Pinpoint the cell where the given text exists, returning its (x, y) midpoint coordinate. 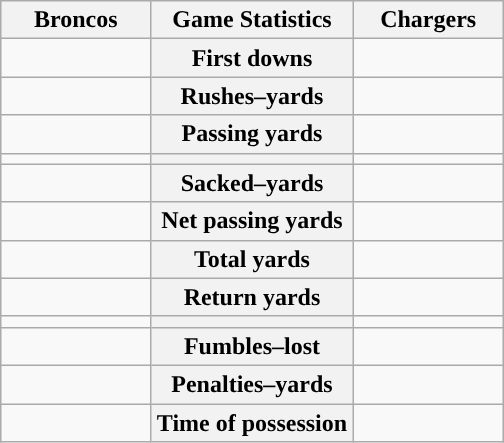
Total yards (252, 259)
Time of possession (252, 423)
Penalties–yards (252, 384)
First downs (252, 58)
Game Statistics (252, 20)
Net passing yards (252, 221)
Rushes–yards (252, 96)
Broncos (76, 20)
Passing yards (252, 134)
Fumbles–lost (252, 346)
Return yards (252, 297)
Sacked–yards (252, 183)
Chargers (428, 20)
